Scan for the cell matching the given text and deliver its (X, Y) coordinate at center. 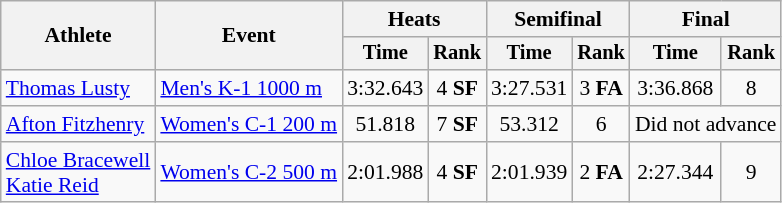
Athlete (78, 36)
8 (752, 88)
2:01.939 (529, 172)
Afton Fitzhenry (78, 124)
3:27.531 (529, 88)
Heats (414, 19)
3:36.868 (676, 88)
Thomas Lusty (78, 88)
3:32.643 (385, 88)
3 FA (601, 88)
6 (601, 124)
Women's C-2 500 m (248, 172)
Chloe BracewellKatie Reid (78, 172)
53.312 (529, 124)
Final (706, 19)
51.818 (385, 124)
2 FA (601, 172)
Women's C-1 200 m (248, 124)
2:27.344 (676, 172)
7 SF (457, 124)
Did not advance (706, 124)
2:01.988 (385, 172)
Semifinal (558, 19)
9 (752, 172)
Event (248, 36)
Men's K-1 1000 m (248, 88)
